Scan for the cell matching the given text and deliver its (X, Y) coordinate at center. 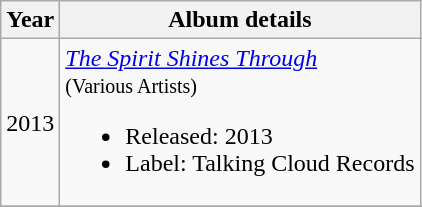
Album details (240, 20)
2013 (30, 122)
Year (30, 20)
The Spirit Shines Through (Various Artists)Released: 2013Label: Talking Cloud Records (240, 122)
